From the cell containing the given text, extract its center point as (X, Y) coordinate. 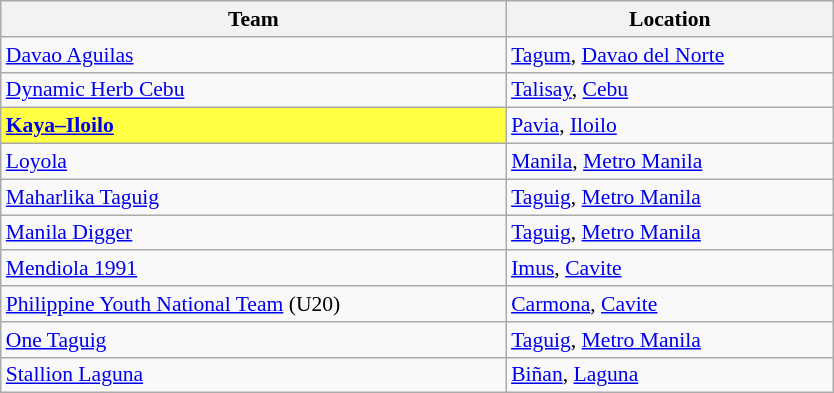
Team (254, 19)
Pavia, Iloilo (670, 126)
Davao Aguilas (254, 55)
Stallion Laguna (254, 375)
Location (670, 19)
Philippine Youth National Team (U20) (254, 304)
Tagum, Davao del Norte (670, 55)
Dynamic Herb Cebu (254, 90)
One Taguig (254, 340)
Kaya–Iloilo (254, 126)
Loyola (254, 162)
Talisay, Cebu (670, 90)
Manila, Metro Manila (670, 162)
Biñan, Laguna (670, 375)
Maharlika Taguig (254, 197)
Carmona, Cavite (670, 304)
Manila Digger (254, 233)
Imus, Cavite (670, 269)
Mendiola 1991 (254, 269)
